Pinpoint the cell where the given text exists, returning its [x, y] midpoint coordinate. 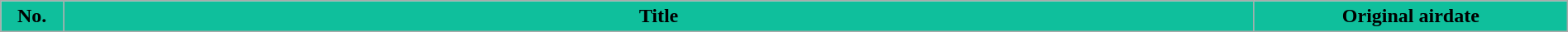
No. [32, 16]
Title [659, 16]
Original airdate [1411, 16]
